Provide the [X, Y] coordinate of the cell's center where the given text is located.  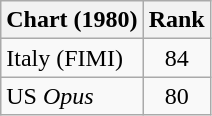
84 [176, 58]
US Opus [72, 96]
Rank [176, 20]
Italy (FIMI) [72, 58]
Chart (1980) [72, 20]
80 [176, 96]
